Determine the (X, Y) coordinate at the center of the cell enclosing the given text.  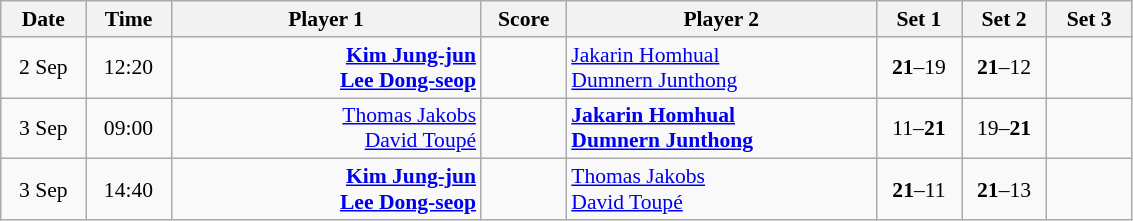
21–13 (1004, 190)
21–11 (918, 190)
Player 2 (721, 19)
Time (128, 19)
09:00 (128, 128)
19–21 (1004, 128)
Set 1 (918, 19)
14:40 (128, 190)
Date (44, 19)
11–21 (918, 128)
Score (524, 19)
Player 1 (326, 19)
Set 3 (1090, 19)
2 Sep (44, 68)
21–12 (1004, 68)
Set 2 (1004, 19)
12:20 (128, 68)
21–19 (918, 68)
